Find where the given text appears and provide that cell's center as [X, Y] coordinate. 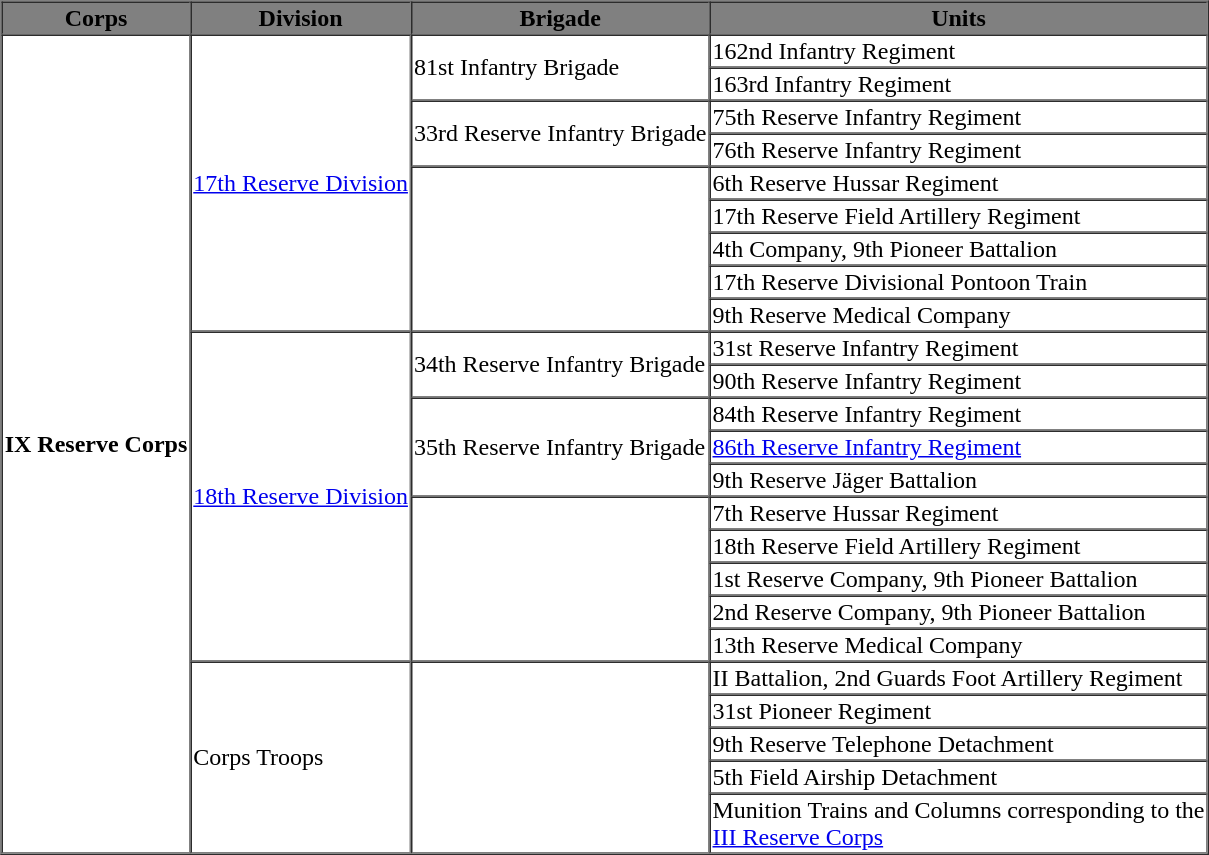
35th Reserve Infantry Brigade [560, 448]
4th Company, 9th Pioneer Battalion [959, 248]
6th Reserve Hussar Regiment [959, 182]
9th Reserve Medical Company [959, 314]
86th Reserve Infantry Regiment [959, 446]
76th Reserve Infantry Regiment [959, 150]
9th Reserve Jäger Battalion [959, 480]
90th Reserve Infantry Regiment [959, 380]
17th Reserve Divisional Pontoon Train [959, 282]
1st Reserve Company, 9th Pioneer Battalion [959, 578]
18th Reserve Division [300, 497]
IX Reserve Corps [96, 444]
18th Reserve Field Artillery Regiment [959, 546]
84th Reserve Infantry Regiment [959, 414]
Corps [96, 18]
7th Reserve Hussar Regiment [959, 512]
34th Reserve Infantry Brigade [560, 365]
31st Pioneer Regiment [959, 710]
81st Infantry Brigade [560, 67]
162nd Infantry Regiment [959, 50]
Units [959, 18]
31st Reserve Infantry Regiment [959, 348]
Corps Troops [300, 758]
Munition Trains and Columns corresponding to theIII Reserve Corps [959, 824]
II Battalion, 2nd Guards Foot Artillery Regiment [959, 678]
75th Reserve Infantry Regiment [959, 116]
2nd Reserve Company, 9th Pioneer Battalion [959, 612]
13th Reserve Medical Company [959, 644]
163rd Infantry Regiment [959, 84]
Brigade [560, 18]
Division [300, 18]
9th Reserve Telephone Detachment [959, 744]
5th Field Airship Detachment [959, 776]
17th Reserve Field Artillery Regiment [959, 216]
17th Reserve Division [300, 182]
33rd Reserve Infantry Brigade [560, 133]
